For the text-containing cell, return its midpoint in (X, Y) coordinate format. 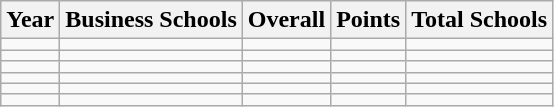
Business Schools (151, 20)
Year (30, 20)
Points (368, 20)
Overall (286, 20)
Total Schools (480, 20)
